Pinpoint the cell where the given text exists, returning its (X, Y) midpoint coordinate. 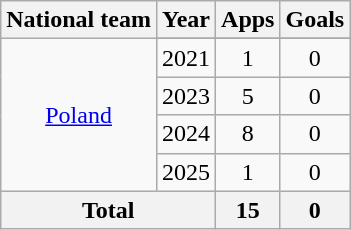
Year (186, 20)
Total (108, 210)
5 (248, 96)
15 (248, 210)
2024 (186, 134)
2025 (186, 172)
National team (79, 20)
2023 (186, 96)
Goals (315, 20)
Apps (248, 20)
Poland (79, 115)
2021 (186, 58)
8 (248, 134)
